Extract the (x, y) coordinate from the center of the cell holding the provided text.  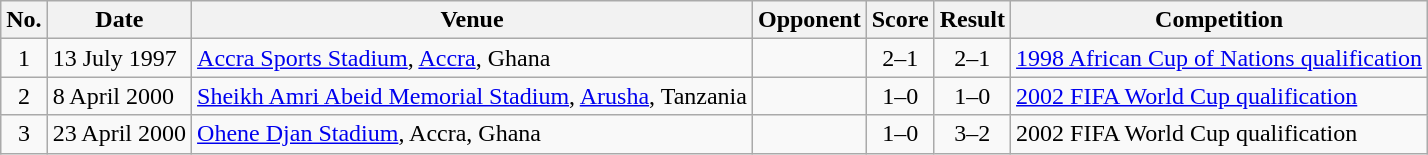
2 (24, 96)
Ohene Djan Stadium, Accra, Ghana (472, 134)
1998 African Cup of Nations qualification (1220, 58)
3 (24, 134)
13 July 1997 (119, 58)
1 (24, 58)
Result (972, 20)
Competition (1220, 20)
Accra Sports Stadium, Accra, Ghana (472, 58)
23 April 2000 (119, 134)
Sheikh Amri Abeid Memorial Stadium, Arusha, Tanzania (472, 96)
Opponent (809, 20)
Score (900, 20)
No. (24, 20)
Date (119, 20)
Venue (472, 20)
3–2 (972, 134)
8 April 2000 (119, 96)
